Return the [X, Y] coordinate for the center point of the cell that contains the specified text.  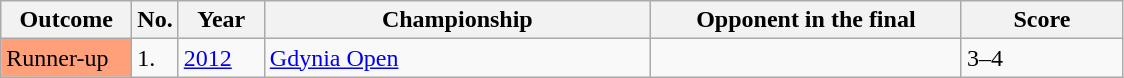
3–4 [1042, 58]
Championship [457, 20]
Score [1042, 20]
No. [155, 20]
2012 [221, 58]
Opponent in the final [806, 20]
Runner-up [66, 58]
Year [221, 20]
Outcome [66, 20]
Gdynia Open [457, 58]
1. [155, 58]
